Extract the [X, Y] coordinate from the center of the cell holding the provided text.  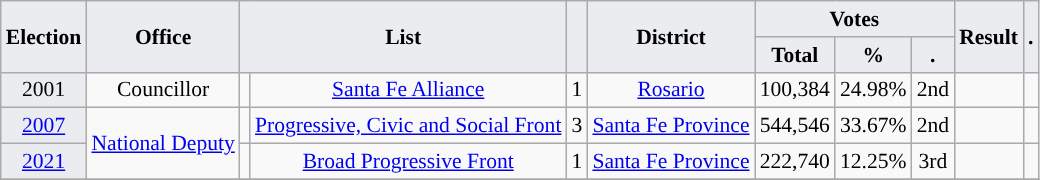
2021 [44, 162]
% [874, 55]
Rosario [670, 90]
12.25% [874, 162]
222,740 [795, 162]
District [670, 36]
Election [44, 36]
Office [162, 36]
3 [576, 126]
Santa Fe Alliance [408, 90]
24.98% [874, 90]
3rd [934, 162]
List [404, 36]
Total [795, 55]
Votes [855, 19]
2007 [44, 126]
2001 [44, 90]
100,384 [795, 90]
33.67% [874, 126]
Result [988, 36]
Councillor [162, 90]
Progressive, Civic and Social Front [408, 126]
National Deputy [162, 144]
Broad Progressive Front [408, 162]
544,546 [795, 126]
